Determine the [X, Y] coordinate at the center of the cell enclosing the given text.  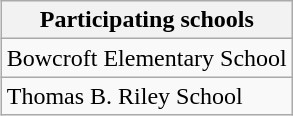
Thomas B. Riley School [146, 96]
Bowcroft Elementary School [146, 58]
Participating schools [146, 20]
